For the text-containing cell, return its midpoint in [x, y] coordinate format. 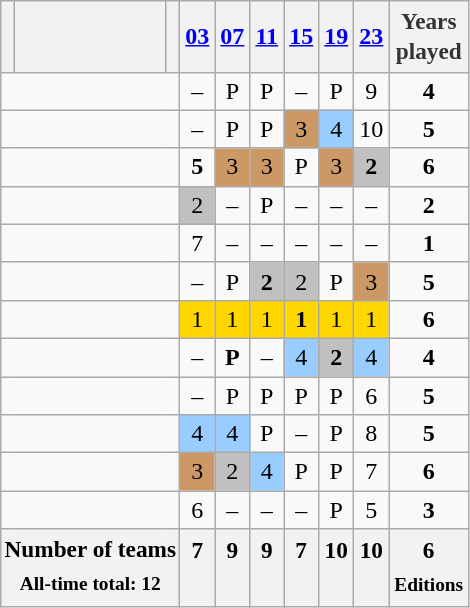
23 [372, 36]
19 [336, 36]
6Editions [429, 568]
07 [232, 36]
11 [267, 36]
Yearsplayed [429, 36]
8 [372, 434]
15 [302, 36]
03 [198, 36]
Number of teamsAll-time total: 12 [90, 568]
